Scan for the cell matching the given text and deliver its [X, Y] coordinate at center. 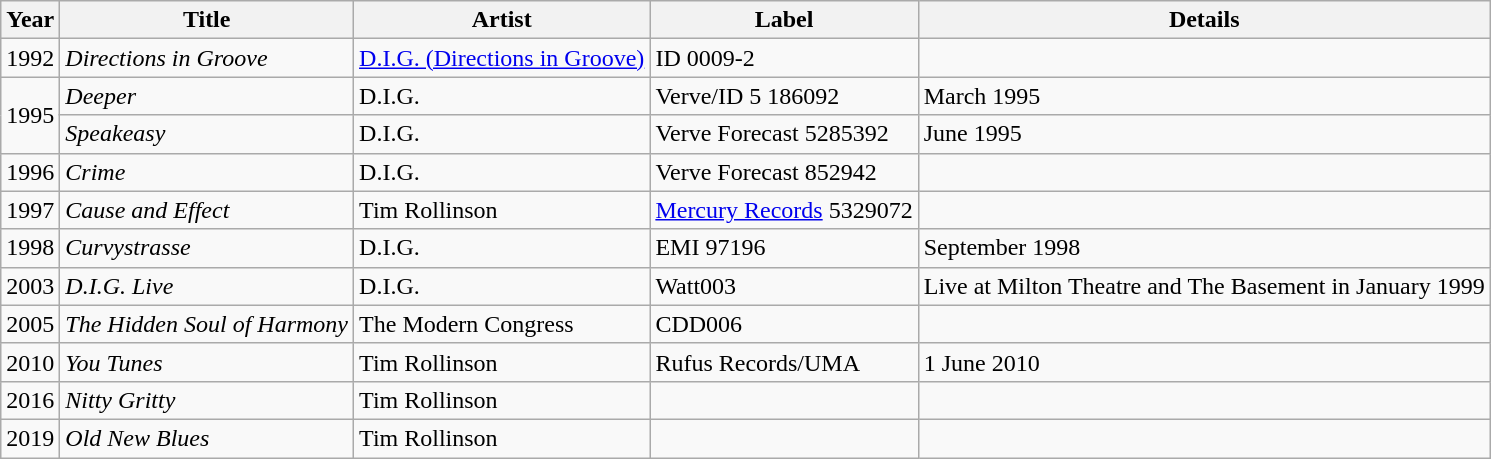
The Hidden Soul of Harmony [207, 324]
Label [784, 20]
June 1995 [1204, 134]
Nitty Gritty [207, 400]
1 June 2010 [1204, 362]
ID 0009-2 [784, 58]
Title [207, 20]
1995 [30, 115]
Verve Forecast 852942 [784, 172]
1996 [30, 172]
2016 [30, 400]
EMI 97196 [784, 248]
Mercury Records 5329072 [784, 210]
Verve Forecast 5285392 [784, 134]
Watt003 [784, 286]
The Modern Congress [502, 324]
September 1998 [1204, 248]
D.I.G. (Directions in Groove) [502, 58]
2019 [30, 438]
CDD006 [784, 324]
1992 [30, 58]
2003 [30, 286]
Verve/ID 5 186092 [784, 96]
Year [30, 20]
Crime [207, 172]
Rufus Records/UMA [784, 362]
Directions in Groove [207, 58]
1998 [30, 248]
D.I.G. Live [207, 286]
Details [1204, 20]
Curvystrasse [207, 248]
Old New Blues [207, 438]
March 1995 [1204, 96]
Artist [502, 20]
2010 [30, 362]
You Tunes [207, 362]
2005 [30, 324]
Deeper [207, 96]
Cause and Effect [207, 210]
Live at Milton Theatre and The Basement in January 1999 [1204, 286]
Speakeasy [207, 134]
1997 [30, 210]
